Locate the cell with the specified text and output its (x, y) center coordinate. 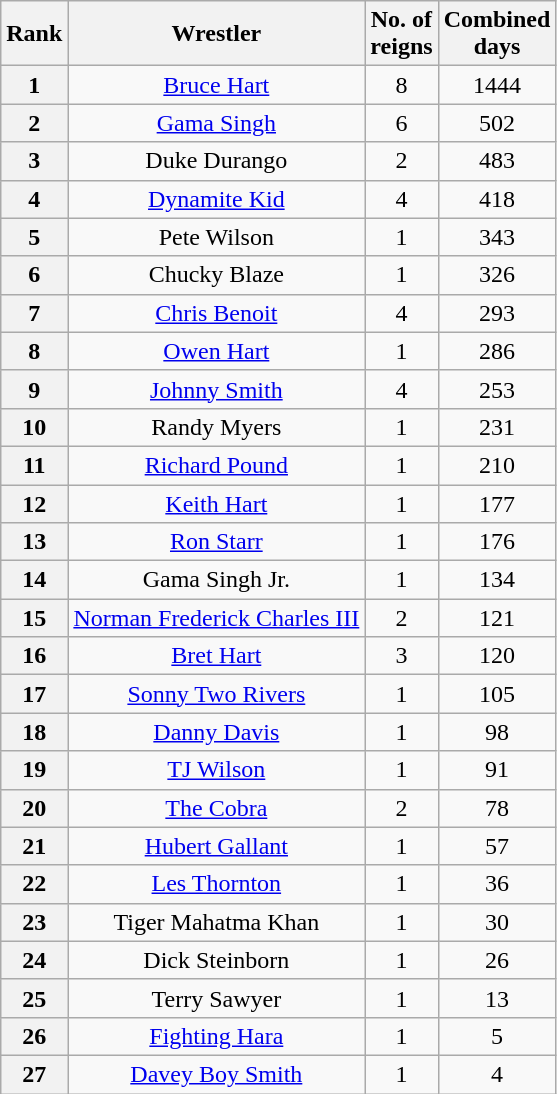
Sonny Two Rivers (216, 694)
10 (34, 427)
502 (497, 123)
22 (34, 884)
Danny Davis (216, 732)
1444 (497, 85)
Combineddays (497, 34)
TJ Wilson (216, 770)
Johnny Smith (216, 389)
134 (497, 580)
15 (34, 618)
19 (34, 770)
Fighting Hara (216, 1036)
Gama Singh (216, 123)
57 (497, 846)
105 (497, 694)
98 (497, 732)
176 (497, 542)
The Cobra (216, 808)
Davey Boy Smith (216, 1074)
Tiger Mahatma Khan (216, 922)
78 (497, 808)
253 (497, 389)
24 (34, 960)
326 (497, 275)
7 (34, 313)
293 (497, 313)
Chris Benoit (216, 313)
Les Thornton (216, 884)
Dick Steinborn (216, 960)
Bruce Hart (216, 85)
36 (497, 884)
Dynamite Kid (216, 199)
Terry Sawyer (216, 998)
Rank (34, 34)
12 (34, 503)
Owen Hart (216, 351)
11 (34, 465)
23 (34, 922)
Chucky Blaze (216, 275)
Randy Myers (216, 427)
177 (497, 503)
20 (34, 808)
Duke Durango (216, 161)
91 (497, 770)
Ron Starr (216, 542)
286 (497, 351)
343 (497, 237)
16 (34, 656)
Gama Singh Jr. (216, 580)
17 (34, 694)
Keith Hart (216, 503)
18 (34, 732)
Hubert Gallant (216, 846)
21 (34, 846)
210 (497, 465)
27 (34, 1074)
No. ofreigns (402, 34)
25 (34, 998)
Norman Frederick Charles III (216, 618)
Bret Hart (216, 656)
231 (497, 427)
Richard Pound (216, 465)
Pete Wilson (216, 237)
30 (497, 922)
418 (497, 199)
9 (34, 389)
14 (34, 580)
120 (497, 656)
483 (497, 161)
121 (497, 618)
Wrestler (216, 34)
